Extract the [X, Y] coordinate from the center of the cell holding the provided text.  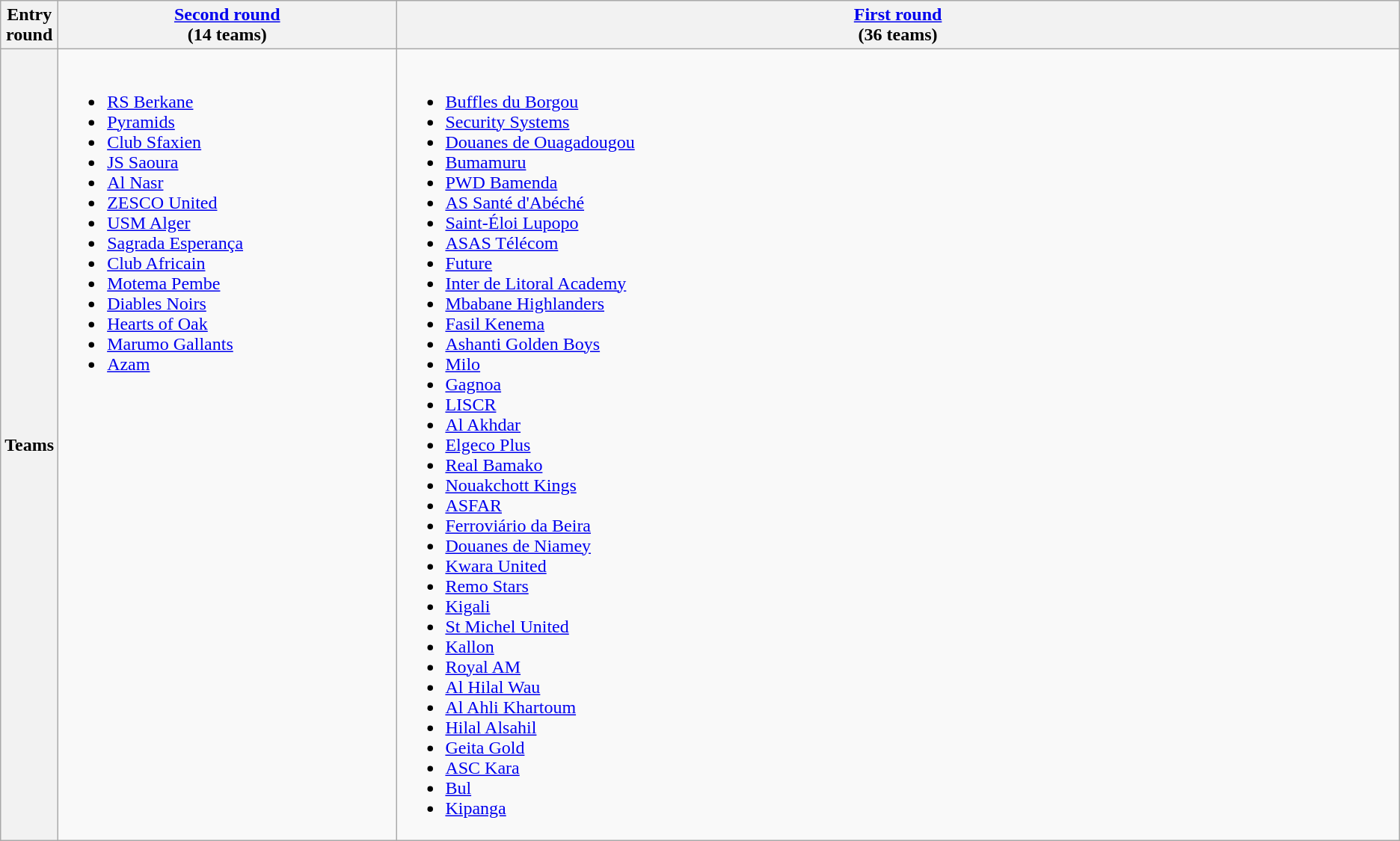
First round(36 teams) [897, 25]
Teams [30, 445]
Second round(14 teams) [227, 25]
Entry round [30, 25]
